Identify which cell holds the provided text, then report its [x, y] central coordinate. 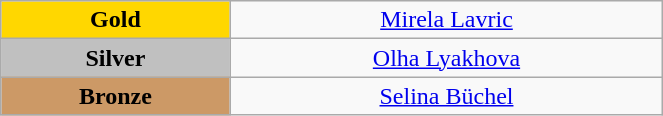
Bronze [116, 96]
Gold [116, 20]
Mirela Lavric [446, 20]
Silver [116, 58]
Olha Lyakhova [446, 58]
Selina Büchel [446, 96]
